Search for the cell housing the specified text and yield its (x, y) center coordinate. 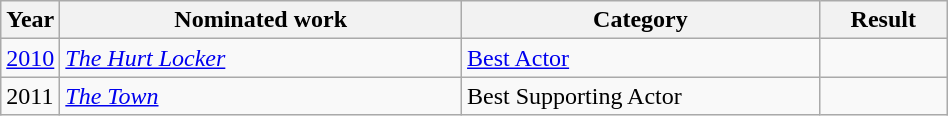
Year (30, 20)
Result (883, 20)
2011 (30, 96)
2010 (30, 58)
Best Supporting Actor (641, 96)
The Town (261, 96)
Nominated work (261, 20)
Best Actor (641, 58)
Category (641, 20)
The Hurt Locker (261, 58)
